Extract the (x, y) coordinate from the center of the cell holding the provided text.  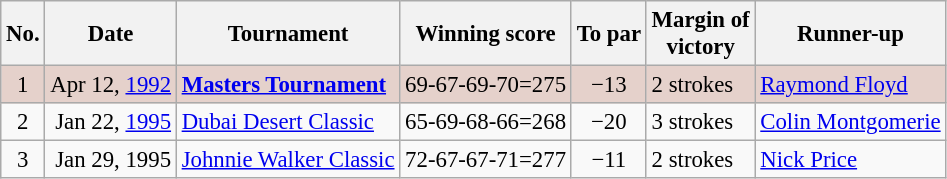
Jan 29, 1995 (110, 160)
Dubai Desert Classic (288, 122)
Runner-up (850, 34)
1 (23, 85)
Winning score (486, 34)
−20 (608, 122)
Nick Price (850, 160)
2 (23, 122)
Margin ofvictory (700, 34)
To par (608, 34)
3 (23, 160)
−13 (608, 85)
72-67-67-71=277 (486, 160)
69-67-69-70=275 (486, 85)
Jan 22, 1995 (110, 122)
Johnnie Walker Classic (288, 160)
No. (23, 34)
Date (110, 34)
65-69-68-66=268 (486, 122)
Apr 12, 1992 (110, 85)
Masters Tournament (288, 85)
3 strokes (700, 122)
Raymond Floyd (850, 85)
Colin Montgomerie (850, 122)
−11 (608, 160)
Tournament (288, 34)
